Extract the [x, y] coordinate from the center of the cell holding the provided text.  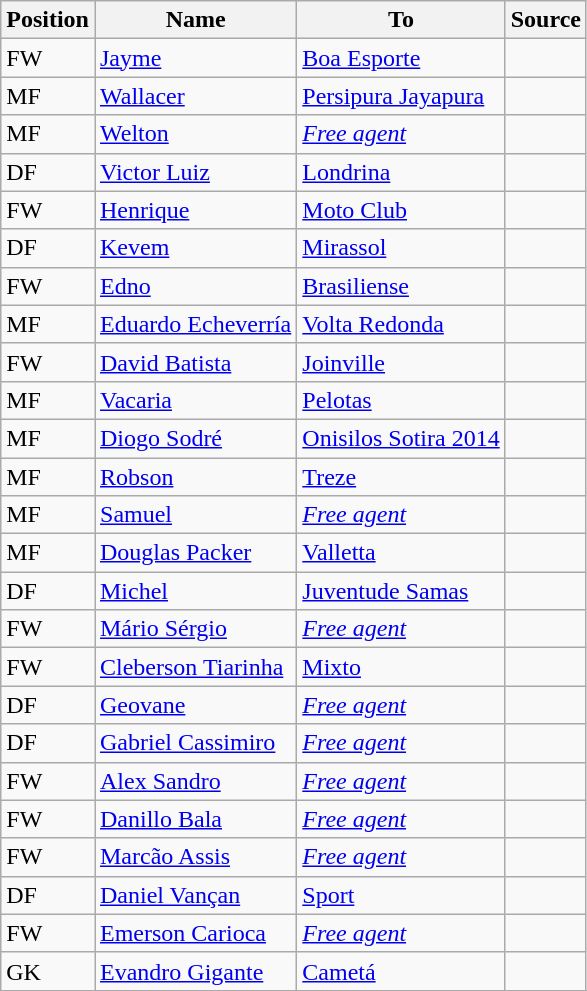
Sport [401, 895]
Juventude Samas [401, 591]
Diogo Sodré [195, 438]
Mirassol [401, 248]
Londrina [401, 172]
Mário Sérgio [195, 629]
Jayme [195, 58]
Name [195, 20]
Danillo Bala [195, 819]
Welton [195, 134]
Vacaria [195, 400]
Marcão Assis [195, 857]
Henrique [195, 210]
Emerson Carioca [195, 933]
Brasiliense [401, 286]
Wallacer [195, 96]
Treze [401, 477]
Mixto [401, 667]
Moto Club [401, 210]
Joinville [401, 362]
Michel [195, 591]
Alex Sandro [195, 781]
Evandro Gigante [195, 971]
Daniel Vançan [195, 895]
David Batista [195, 362]
Persipura Jayapura [401, 96]
Kevem [195, 248]
Onisilos Sotira 2014 [401, 438]
Edno [195, 286]
Cleberson Tiarinha [195, 667]
Douglas Packer [195, 553]
Pelotas [401, 400]
Position [48, 20]
Cametá [401, 971]
Boa Esporte [401, 58]
To [401, 20]
Eduardo Echeverría [195, 324]
Robson [195, 477]
Gabriel Cassimiro [195, 743]
Samuel [195, 515]
Source [546, 20]
GK [48, 971]
Geovane [195, 705]
Valletta [401, 553]
Volta Redonda [401, 324]
Victor Luiz [195, 172]
